Return (X, Y) of the center of cell containing provided text 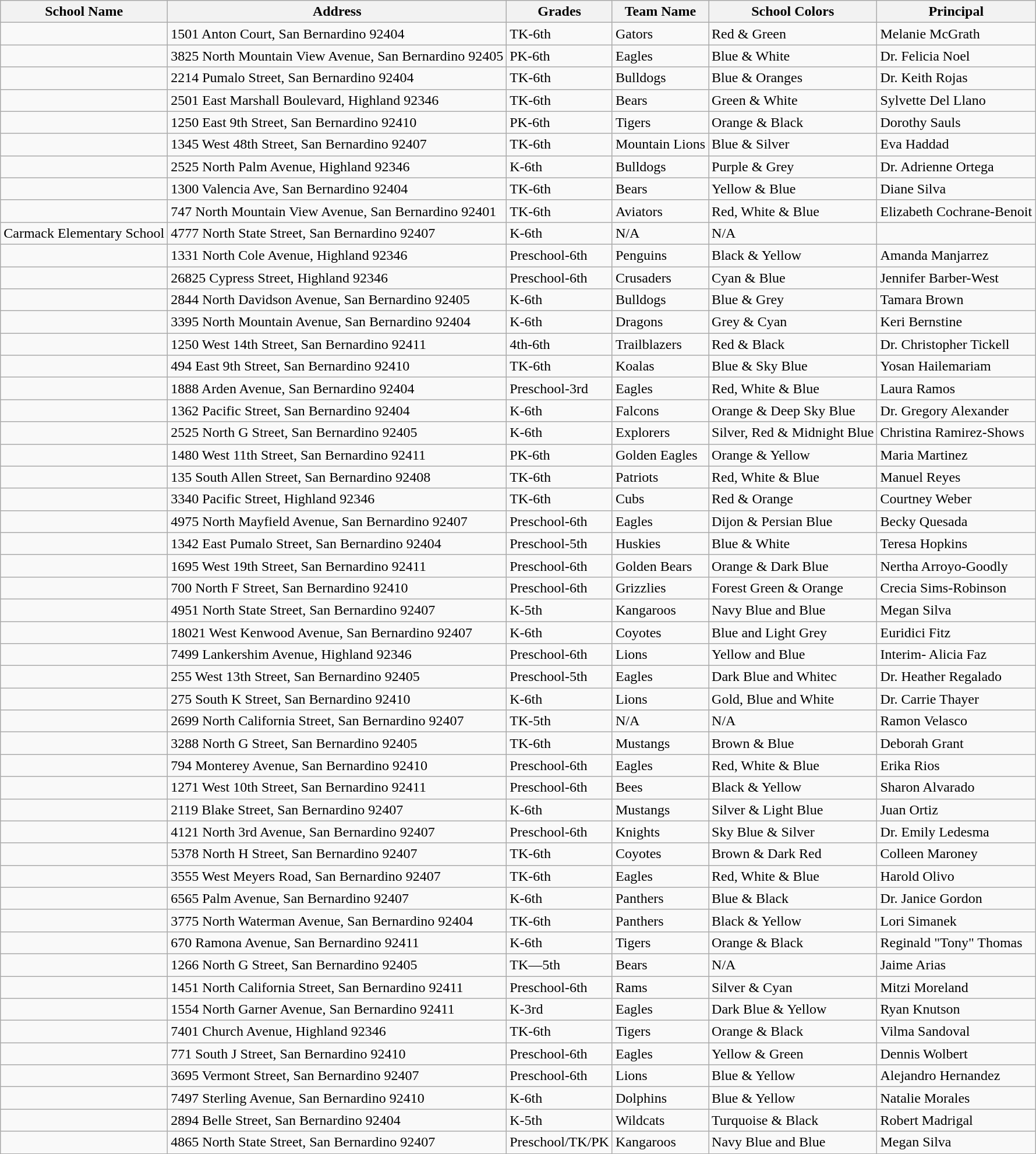
Tamara Brown (956, 300)
275 South K Street, San Bernardino 92410 (337, 699)
Orange & Deep Sky Blue (793, 411)
Orange & Dark Blue (793, 566)
Golden Bears (660, 566)
Christina Ramirez-Shows (956, 433)
Orange & Yellow (793, 455)
Dark Blue & Yellow (793, 1010)
1451 North California Street, San Bernardino 92411 (337, 987)
6565 Palm Avenue, San Bernardino 92407 (337, 898)
Gators (660, 34)
Keri Bernstine (956, 322)
255 West 13th Street, San Bernardino 92405 (337, 677)
1480 West 11th Street, San Bernardino 92411 (337, 455)
Crusaders (660, 278)
Dark Blue and Whitec (793, 677)
2844 North Davidson Avenue, San Bernardino 92405 (337, 300)
2214 Pumalo Street, San Bernardino 92404 (337, 78)
Grey & Cyan (793, 322)
Dragons (660, 322)
Blue & Grey (793, 300)
3395 North Mountain Avenue, San Bernardino 92404 (337, 322)
Falcons (660, 411)
1501 Anton Court, San Bernardino 92404 (337, 34)
4975 North Mayfield Avenue, San Bernardino 92407 (337, 521)
Harold Olivo (956, 876)
Silver & Light Blue (793, 810)
Colleen Maroney (956, 854)
700 North F Street, San Bernardino 92410 (337, 588)
Red & Black (793, 344)
Dolphins (660, 1098)
Reginald "Tony" Thomas (956, 943)
Ramon Velasco (956, 721)
4121 North 3rd Avenue, San Bernardino 92407 (337, 832)
4777 North State Street, San Bernardino 92407 (337, 233)
Euridici Fitz (956, 632)
1362 Pacific Street, San Bernardino 92404 (337, 411)
3695 Vermont Street, San Bernardino 92407 (337, 1076)
Sylvette Del Llano (956, 100)
Yellow and Blue (793, 655)
Brown & Blue (793, 743)
Teresa Hopkins (956, 544)
Yosan Hailemariam (956, 366)
Jaime Arias (956, 965)
Dr. Gregory Alexander (956, 411)
Mitzi Moreland (956, 987)
4951 North State Street, San Bernardino 92407 (337, 610)
Vilma Sandoval (956, 1032)
Dr. Felicia Noel (956, 56)
Sky Blue & Silver (793, 832)
Yellow & Blue (793, 189)
Turquoise & Black (793, 1120)
Silver, Red & Midnight Blue (793, 433)
Dr. Emily Ledesma (956, 832)
Cyan & Blue (793, 278)
Wildcats (660, 1120)
Blue & Oranges (793, 78)
Forest Green & Orange (793, 588)
Golden Eagles (660, 455)
K-3rd (560, 1010)
Preschool/TK/PK (560, 1142)
Patriots (660, 477)
Dr. Keith Rojas (956, 78)
1250 East 9th Street, San Bernardino 92410 (337, 122)
5378 North H Street, San Bernardino 92407 (337, 854)
School Colors (793, 12)
1266 North G Street, San Bernardino 92405 (337, 965)
3775 North Waterman Avenue, San Bernardino 92404 (337, 920)
Carmack Elementary School (84, 233)
Eva Haddad (956, 144)
Diane Silva (956, 189)
2119 Blake Street, San Bernardino 92407 (337, 810)
Dr. Janice Gordon (956, 898)
3288 North G Street, San Bernardino 92405 (337, 743)
Huskies (660, 544)
3555 West Meyers Road, San Bernardino 92407 (337, 876)
26825 Cypress Street, Highland 92346 (337, 278)
Dr. Christopher Tickell (956, 344)
Juan Ortiz (956, 810)
3825 North Mountain View Avenue, San Bernardino 92405 (337, 56)
2525 North Palm Avenue, Highland 92346 (337, 167)
18021 West Kenwood Avenue, San Bernardino 92407 (337, 632)
Nertha Arroyo-Goodly (956, 566)
Alejandro Hernandez (956, 1076)
Interim- Alicia Faz (956, 655)
Deborah Grant (956, 743)
Bees (660, 788)
Gold, Blue and White (793, 699)
Manuel Reyes (956, 477)
Lori Simanek (956, 920)
Dr. Adrienne Ortega (956, 167)
Grades (560, 12)
TK—5th (560, 965)
Sharon Alvarado (956, 788)
4th-6th (560, 344)
Dennis Wolbert (956, 1054)
Knights (660, 832)
Erika Rios (956, 765)
Grizzlies (660, 588)
Cubs (660, 499)
Rams (660, 987)
Team Name (660, 12)
Yellow & Green (793, 1054)
Blue & Sky Blue (793, 366)
7497 Sterling Avenue, San Bernardino 92410 (337, 1098)
Blue & Silver (793, 144)
Dr. Carrie Thayer (956, 699)
2525 North G Street, San Bernardino 92405 (337, 433)
Principal (956, 12)
1271 West 10th Street, San Bernardino 92411 (337, 788)
Mountain Lions (660, 144)
Melanie McGrath (956, 34)
2699 North California Street, San Bernardino 92407 (337, 721)
Explorers (660, 433)
Robert Madrigal (956, 1120)
135 South Allen Street, San Bernardino 92408 (337, 477)
Elizabeth Cochrane-Benoit (956, 211)
2894 Belle Street, San Bernardino 92404 (337, 1120)
Becky Quesada (956, 521)
1888 Arden Avenue, San Bernardino 92404 (337, 389)
1554 North Garner Avenue, San Bernardino 92411 (337, 1010)
494 East 9th Street, San Bernardino 92410 (337, 366)
1345 West 48th Street, San Bernardino 92407 (337, 144)
Dr. Heather Regalado (956, 677)
2501 East Marshall Boulevard, Highland 92346 (337, 100)
Trailblazers (660, 344)
Aviators (660, 211)
Courtney Weber (956, 499)
7401 Church Avenue, Highland 92346 (337, 1032)
Preschool-3rd (560, 389)
1331 North Cole Avenue, Highland 92346 (337, 255)
Penguins (660, 255)
Ryan Knutson (956, 1010)
Dorothy Sauls (956, 122)
Red & Orange (793, 499)
1250 West 14th Street, San Bernardino 92411 (337, 344)
Red & Green (793, 34)
Dijon & Persian Blue (793, 521)
7499 Lankershim Avenue, Highland 92346 (337, 655)
1342 East Pumalo Street, San Bernardino 92404 (337, 544)
747 North Mountain View Avenue, San Bernardino 92401 (337, 211)
Koalas (660, 366)
Blue & Black (793, 898)
Blue and Light Grey (793, 632)
Purple & Grey (793, 167)
Natalie Morales (956, 1098)
Crecia Sims-Robinson (956, 588)
1695 West 19th Street, San Bernardino 92411 (337, 566)
794 Monterey Avenue, San Bernardino 92410 (337, 765)
Green & White (793, 100)
Address (337, 12)
1300 Valencia Ave, San Bernardino 92404 (337, 189)
771 South J Street, San Bernardino 92410 (337, 1054)
Jennifer Barber-West (956, 278)
Amanda Manjarrez (956, 255)
Silver & Cyan (793, 987)
Brown & Dark Red (793, 854)
Maria Martinez (956, 455)
670 Ramona Avenue, San Bernardino 92411 (337, 943)
4865 North State Street, San Bernardino 92407 (337, 1142)
3340 Pacific Street, Highland 92346 (337, 499)
School Name (84, 12)
Laura Ramos (956, 389)
TK-5th (560, 721)
